Extract the (x, y) coordinate from the center of the cell holding the provided text.  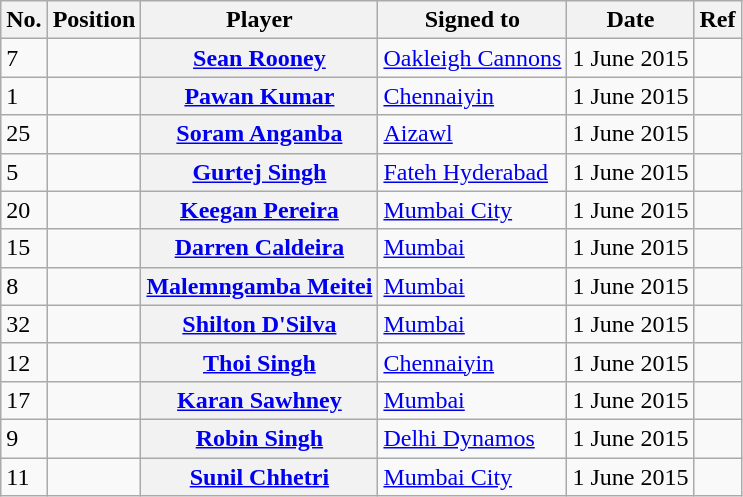
8 (24, 286)
Pawan Kumar (260, 96)
Signed to (472, 20)
Shilton D'Silva (260, 324)
No. (24, 20)
Darren Caldeira (260, 248)
Player (260, 20)
Soram Anganba (260, 134)
20 (24, 210)
Robin Singh (260, 438)
Oakleigh Cannons (472, 58)
Position (94, 20)
5 (24, 172)
Sean Rooney (260, 58)
Aizawl (472, 134)
25 (24, 134)
Date (630, 20)
1 (24, 96)
Delhi Dynamos (472, 438)
Thoi Singh (260, 362)
32 (24, 324)
12 (24, 362)
9 (24, 438)
17 (24, 400)
7 (24, 58)
Ref (718, 20)
Malemngamba Meitei (260, 286)
Keegan Pereira (260, 210)
11 (24, 477)
Gurtej Singh (260, 172)
15 (24, 248)
Sunil Chhetri (260, 477)
Karan Sawhney (260, 400)
Fateh Hyderabad (472, 172)
